Find where the given text appears and provide that cell's center as [X, Y] coordinate. 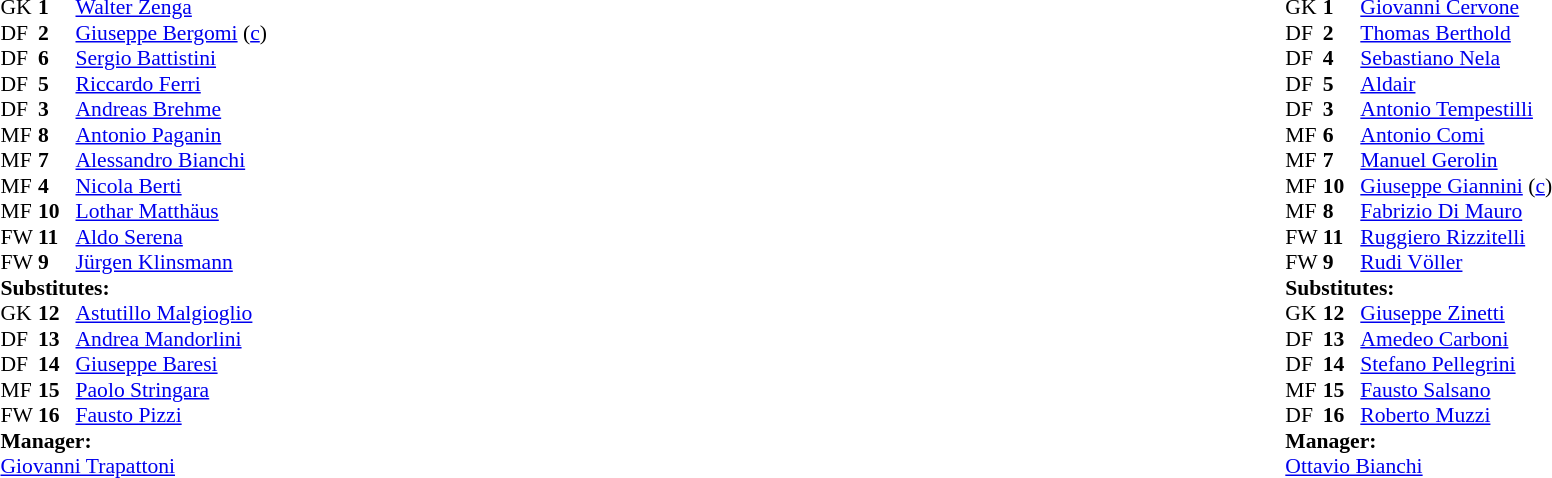
Sebastiano Nela [1456, 59]
Stefano Pellegrini [1456, 365]
Lothar Matthäus [172, 211]
Andreas Brehme [172, 109]
Rudi Völler [1456, 263]
Giuseppe Baresi [172, 365]
Antonio Tempestilli [1456, 109]
Roberto Muzzi [1456, 415]
Fausto Salsano [1456, 390]
Riccardo Ferri [172, 84]
Antonio Comi [1456, 135]
Nicola Berti [172, 186]
Aldair [1456, 84]
Antonio Paganin [172, 135]
Giuseppe Giannini (c) [1456, 186]
Jürgen Klinsmann [172, 263]
Amedeo Carboni [1456, 339]
Sergio Battistini [172, 59]
Astutillo Malgioglio [172, 313]
Giuseppe Bergomi (c) [172, 33]
Manuel Gerolin [1456, 161]
Alessandro Bianchi [172, 161]
Fabrizio Di Mauro [1456, 211]
Giuseppe Zinetti [1456, 313]
Ruggiero Rizzitelli [1456, 237]
Paolo Stringara [172, 390]
Thomas Berthold [1456, 33]
Aldo Serena [172, 237]
Andrea Mandorlini [172, 339]
Fausto Pizzi [172, 415]
